Detect which cell encompasses the target text, then output its [x, y] center coordinate. 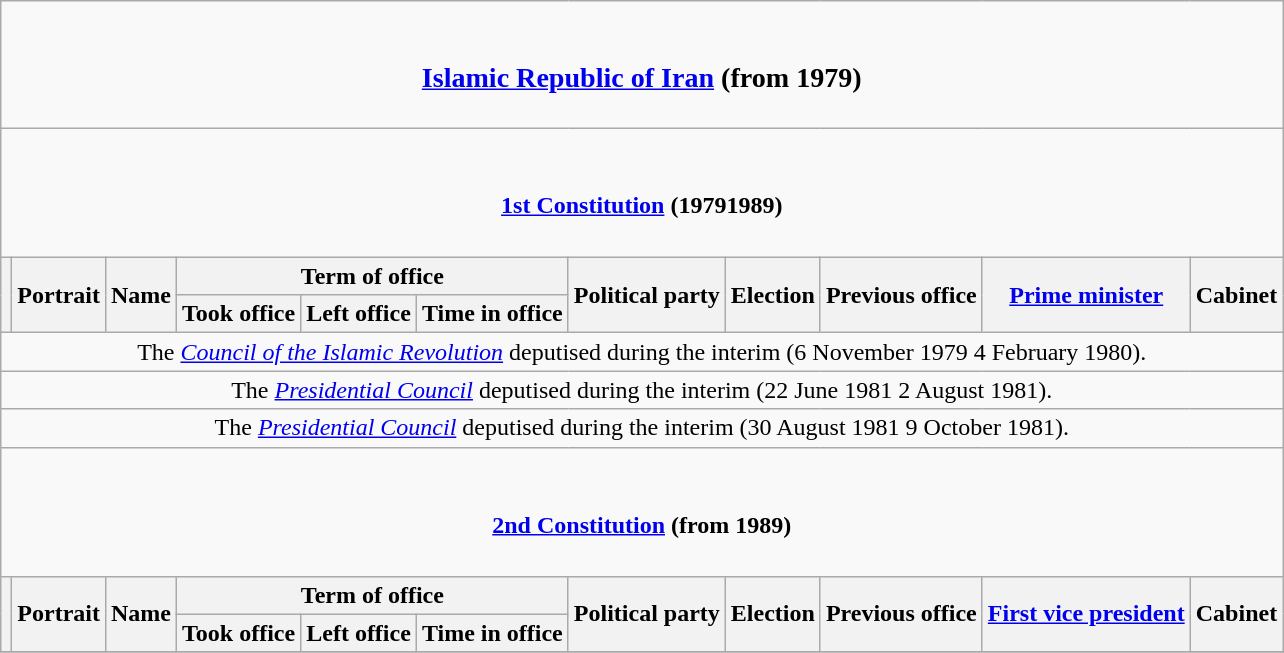
The Presidential Council deputised during the interim (30 August 1981 9 October 1981). [642, 428]
The Council of the Islamic Revolution deputised during the interim (6 November 1979 4 February 1980). [642, 352]
1st Constitution (19791989) [642, 192]
Islamic Republic of Iran (from 1979) [642, 64]
The Presidential Council deputised during the interim (22 June 1981 2 August 1981). [642, 390]
2nd Constitution (from 1989) [642, 512]
First vice president [1086, 614]
Prime minister [1086, 295]
